Output the [x, y] coordinate of the center of the cell containing the given text.  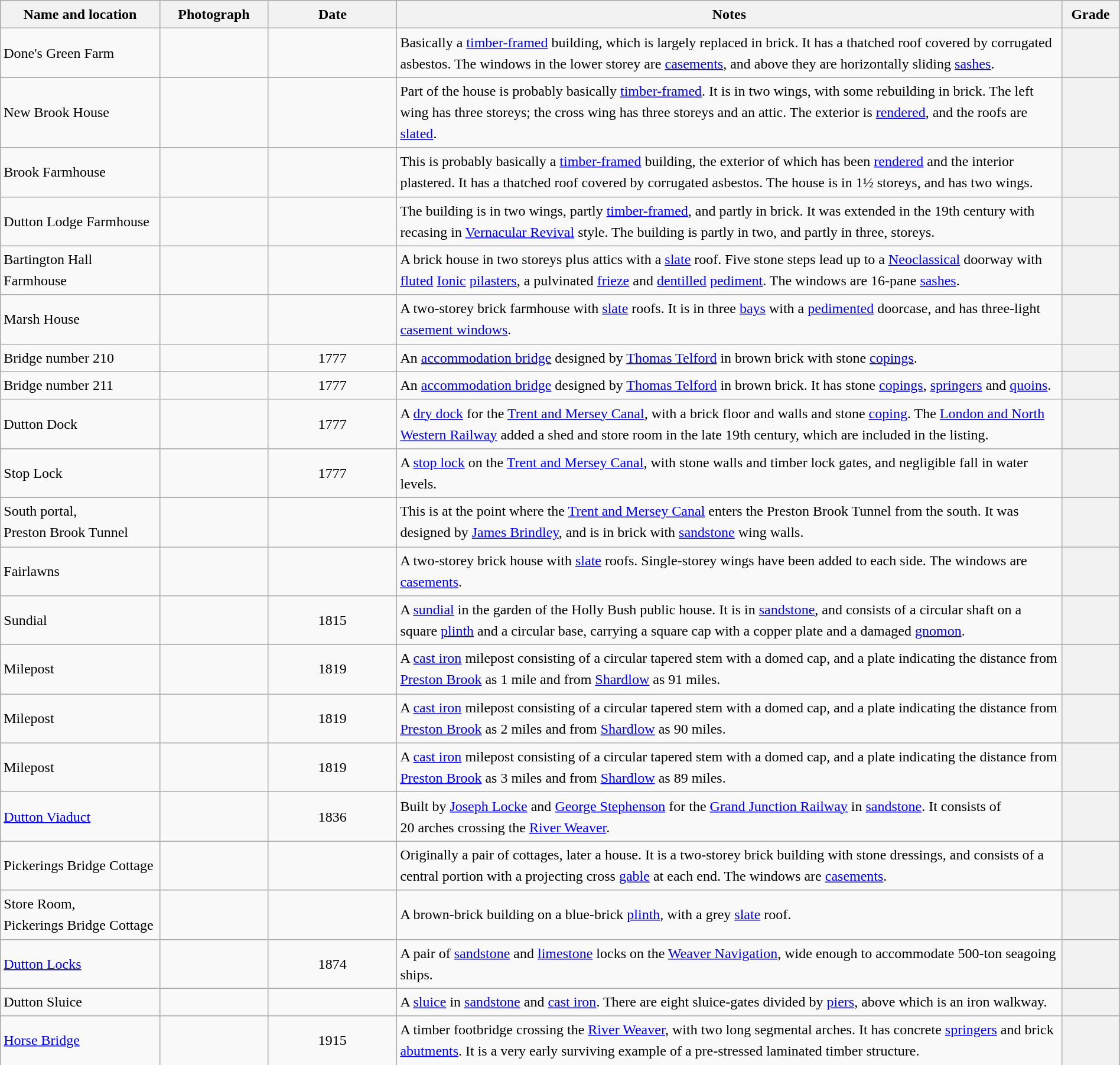
Dutton Dock [80, 424]
Notes [729, 14]
1836 [333, 816]
Stop Lock [80, 473]
Marsh House [80, 319]
A two-storey brick farmhouse with slate roofs. It is in three bays with a pedimented doorcase, and has three-light casement windows. [729, 319]
Bridge number 210 [80, 358]
Dutton Sluice [80, 1002]
Dutton Lodge Farmhouse [80, 221]
Grade [1090, 14]
A brown-brick building on a blue-brick plinth, with a grey slate roof. [729, 914]
Brook Farmhouse [80, 172]
1815 [333, 620]
New Brook House [80, 112]
A sluice in sandstone and cast iron. There are eight sluice-gates divided by piers, above which is an iron walkway. [729, 1002]
Dutton Viaduct [80, 816]
Built by Joseph Locke and George Stephenson for the Grand Junction Railway in sandstone. It consists of 20 arches crossing the River Weaver. [729, 816]
A two-storey brick house with slate roofs. Single-storey wings have been added to each side. The windows are casements. [729, 572]
1915 [333, 1041]
Horse Bridge [80, 1041]
Bridge number 211 [80, 385]
An accommodation bridge designed by Thomas Telford in brown brick with stone copings. [729, 358]
Name and location [80, 14]
Photograph [214, 14]
Dutton Locks [80, 964]
Fairlawns [80, 572]
South portal,Preston Brook Tunnel [80, 522]
An accommodation bridge designed by Thomas Telford in brown brick. It has stone copings, springers and quoins. [729, 385]
Sundial [80, 620]
Store Room,Pickerings Bridge Cottage [80, 914]
Pickerings Bridge Cottage [80, 866]
Done's Green Farm [80, 53]
A pair of sandstone and limestone locks on the Weaver Navigation, wide enough to accommodate 500-ton seagoing ships. [729, 964]
Date [333, 14]
Bartington Hall Farmhouse [80, 271]
A stop lock on the Trent and Mersey Canal, with stone walls and timber lock gates, and negligible fall in water levels. [729, 473]
1874 [333, 964]
